Determine the [x, y] coordinate at the center of the cell enclosing the given text.  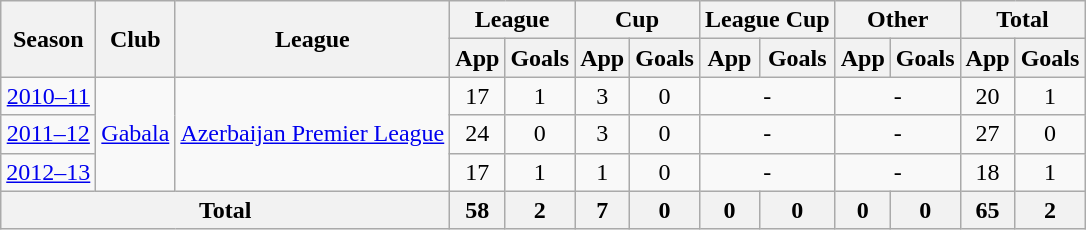
58 [478, 210]
League Cup [767, 20]
7 [602, 210]
Cup [638, 20]
Other [898, 20]
65 [988, 210]
20 [988, 96]
2010–11 [48, 96]
24 [478, 134]
Azerbaijan Premier League [312, 134]
18 [988, 172]
Gabala [136, 134]
2012–13 [48, 172]
Club [136, 39]
2011–12 [48, 134]
Season [48, 39]
27 [988, 134]
